Locate the cell with the specified text and output its (X, Y) center coordinate. 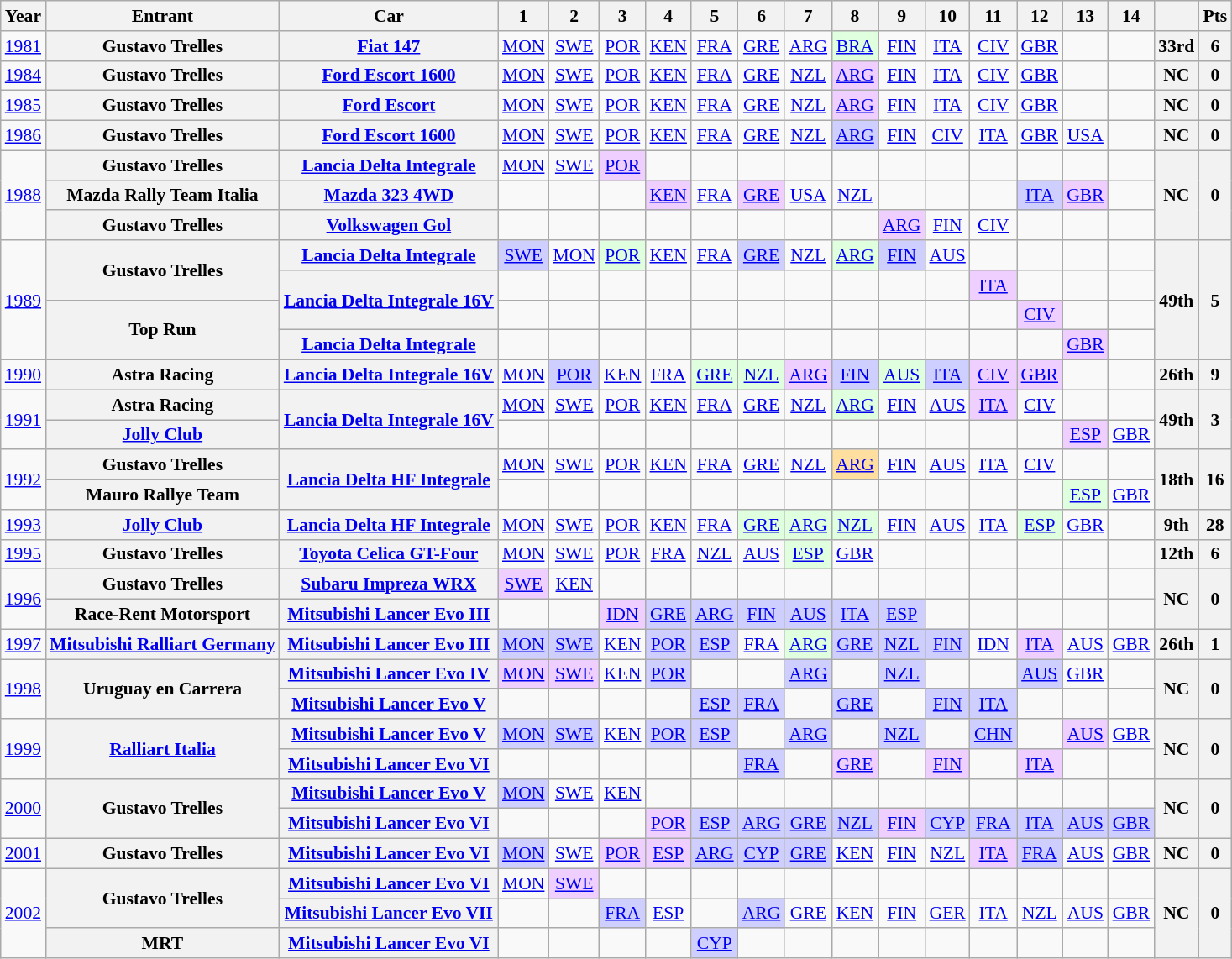
1995 (24, 554)
18th (1176, 480)
33rd (1176, 46)
1988 (24, 195)
8 (855, 16)
11 (993, 16)
1997 (24, 644)
1986 (24, 136)
1991 (24, 420)
Race-Rent Motorsport (163, 615)
Toyota Celica GT-Four (389, 554)
GER (947, 914)
2001 (24, 854)
13 (1085, 16)
7 (808, 16)
Ralliart Italia (163, 749)
2000 (24, 808)
1989 (24, 300)
BRA (855, 46)
Pts (1214, 16)
Mitsubishi Ralliart Germany (163, 644)
1984 (24, 76)
1999 (24, 749)
1998 (24, 689)
Entrant (163, 16)
1992 (24, 480)
1990 (24, 375)
Fiat 147 (389, 46)
10 (947, 16)
9th (1176, 525)
1993 (24, 525)
Car (389, 16)
Subaru Impreza WRX (389, 584)
MRT (163, 944)
Mitsubishi Lancer Evo VII (389, 914)
2002 (24, 914)
Mitsubishi Lancer Evo IV (389, 674)
1981 (24, 46)
12th (1176, 554)
28 (1214, 525)
1996 (24, 600)
4 (668, 16)
Uruguay en Carrera (163, 689)
Year (24, 16)
14 (1132, 16)
Volkswagen Gol (389, 226)
Mazda 323 4WD (389, 196)
Mazda Rally Team Italia (163, 196)
16 (1214, 480)
Mauro Rallye Team (163, 495)
12 (1040, 16)
2 (574, 16)
Top Run (163, 329)
Ford Escort (389, 106)
CHN (993, 734)
1985 (24, 106)
